Locate the cell with the specified text and output its [x, y] center coordinate. 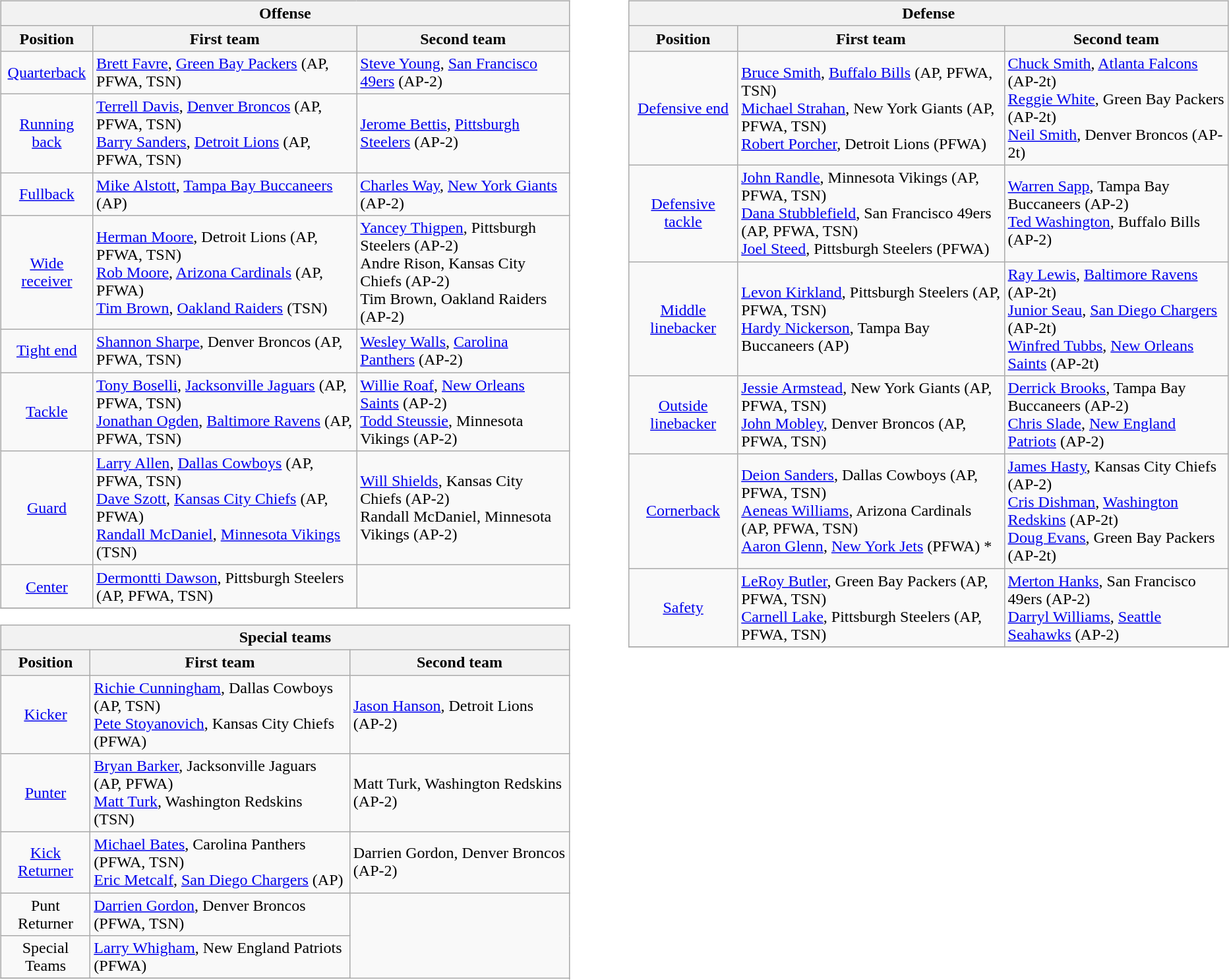
Herman Moore, Detroit Lions (AP, PFWA, TSN) Rob Moore, Arizona Cardinals (AP, PFWA) Tim Brown, Oakland Raiders (TSN) [225, 273]
Matt Turk, Washington Redskins (AP-2) [459, 793]
Outside linebacker [683, 415]
Bruce Smith, Buffalo Bills (AP, PFWA, TSN) Michael Strahan, New York Giants (AP, PFWA, TSN) Robert Porcher, Detroit Lions (PFWA) [871, 108]
Shannon Sharpe, Denver Broncos (AP, PFWA, TSN) [225, 351]
Jason Hanson, Detroit Lions (AP-2) [459, 715]
Darrien Gordon, Denver Broncos (AP-2) [459, 863]
Yancey Thigpen, Pittsburgh Steelers (AP-2)Andre Rison, Kansas City Chiefs (AP-2)Tim Brown, Oakland Raiders (AP-2) [463, 273]
Guard [46, 508]
Deion Sanders, Dallas Cowboys (AP, PFWA, TSN) Aeneas Williams, Arizona Cardinals (AP, PFWA, TSN) Aaron Glenn, New York Jets (PFWA) * [871, 512]
Steve Young, San Francisco 49ers (AP-2) [463, 73]
Middle linebacker [683, 318]
Special Teams [45, 958]
John Randle, Minnesota Vikings (AP, PFWA, TSN) Dana Stubblefield, San Francisco 49ers (AP, PFWA, TSN) Joel Steed, Pittsburgh Steelers (PFWA) [871, 213]
Punt Returner [45, 914]
Bryan Barker, Jacksonville Jaguars (AP, PFWA)Matt Turk, Washington Redskins (TSN) [220, 793]
Tackle [46, 412]
Richie Cunningham, Dallas Cowboys (AP, TSN)Pete Stoyanovich, Kansas City Chiefs (PFWA) [220, 715]
Michael Bates, Carolina Panthers (PFWA, TSN) Eric Metcalf, San Diego Chargers (AP) [220, 863]
Darrien Gordon, Denver Broncos (PFWA, TSN) [220, 914]
Jessie Armstead, New York Giants (AP, PFWA, TSN) John Mobley, Denver Broncos (AP, PFWA, TSN) [871, 415]
Derrick Brooks, Tampa Bay Buccaneers (AP-2) Chris Slade, New England Patriots (AP-2) [1116, 415]
James Hasty, Kansas City Chiefs (AP-2)Cris Dishman, Washington Redskins (AP-2t)Doug Evans, Green Bay Packers (AP-2t) [1116, 512]
Ray Lewis, Baltimore Ravens (AP-2t) Junior Seau, San Diego Chargers (AP-2t) Winfred Tubbs, New Orleans Saints (AP-2t) [1116, 318]
Tight end [46, 351]
Safety [683, 608]
Jerome Bettis, Pittsburgh Steelers (AP-2) [463, 133]
Defensive end [683, 108]
Defense [928, 13]
Tony Boselli, Jacksonville Jaguars (AP, PFWA, TSN)Jonathan Ogden, Baltimore Ravens (AP, PFWA, TSN) [225, 412]
Wide receiver [46, 273]
Offense [285, 13]
Terrell Davis, Denver Broncos (AP, PFWA, TSN)Barry Sanders, Detroit Lions (AP, PFWA, TSN) [225, 133]
Charles Way, New York Giants (AP-2) [463, 194]
Warren Sapp, Tampa Bay Buccaneers (AP-2) Ted Washington, Buffalo Bills (AP-2) [1116, 213]
Kick Returner [45, 863]
Willie Roaf, New Orleans Saints (AP-2)Todd Steussie, Minnesota Vikings (AP-2) [463, 412]
Quarterback [46, 73]
Cornerback [683, 512]
Special teams [285, 637]
Chuck Smith, Atlanta Falcons (AP-2t) Reggie White, Green Bay Packers (AP-2t) Neil Smith, Denver Broncos (AP-2t) [1116, 108]
Kicker [45, 715]
Merton Hanks, San Francisco 49ers (AP-2) Darryl Williams, Seattle Seahawks (AP-2) [1116, 608]
Will Shields, Kansas City Chiefs (AP-2) Randall McDaniel, Minnesota Vikings (AP-2) [463, 508]
Fullback [46, 194]
Defensive tackle [683, 213]
Brett Favre, Green Bay Packers (AP, PFWA, TSN) [225, 73]
LeRoy Butler, Green Bay Packers (AP, PFWA, TSN)Carnell Lake, Pittsburgh Steelers (AP, PFWA, TSN) [871, 608]
Levon Kirkland, Pittsburgh Steelers (AP, PFWA, TSN) Hardy Nickerson, Tampa Bay Buccaneers (AP) [871, 318]
Larry Whigham, New England Patriots (PFWA) [220, 958]
Punter [45, 793]
Wesley Walls, Carolina Panthers (AP-2) [463, 351]
Larry Allen, Dallas Cowboys (AP, PFWA, TSN) Dave Szott, Kansas City Chiefs (AP, PFWA) Randall McDaniel, Minnesota Vikings (TSN) [225, 508]
Running back [46, 133]
Center [46, 587]
Dermontti Dawson, Pittsburgh Steelers (AP, PFWA, TSN) [225, 587]
Mike Alstott, Tampa Bay Buccaneers (AP) [225, 194]
